Output the [x, y] coordinate of the center of the cell containing the given text.  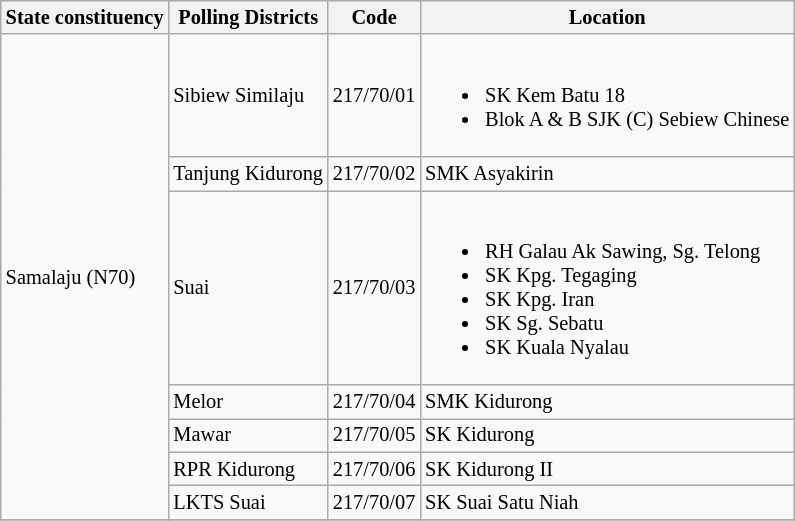
217/70/05 [374, 435]
LKTS Suai [248, 503]
217/70/04 [374, 402]
SK Kem Batu 18Blok A & B SJK (C) Sebiew Chinese [607, 95]
Polling Districts [248, 17]
SK Suai Satu Niah [607, 503]
Mawar [248, 435]
Code [374, 17]
217/70/03 [374, 287]
217/70/02 [374, 173]
217/70/06 [374, 469]
State constituency [85, 17]
Tanjung Kidurong [248, 173]
SMK Kidurong [607, 402]
RPR Kidurong [248, 469]
RH Galau Ak Sawing, Sg. TelongSK Kpg. TegagingSK Kpg. IranSK Sg. SebatuSK Kuala Nyalau [607, 287]
Suai [248, 287]
Sibiew Similaju [248, 95]
SK Kidurong II [607, 469]
Samalaju (N70) [85, 276]
217/70/07 [374, 503]
217/70/01 [374, 95]
SK Kidurong [607, 435]
Melor [248, 402]
Location [607, 17]
SMK Asyakirin [607, 173]
